Identify which cell holds the provided text, then report its (X, Y) central coordinate. 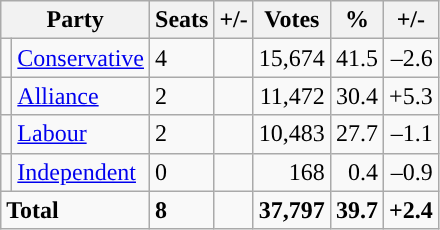
168 (292, 172)
–2.6 (410, 58)
% (356, 20)
8 (182, 210)
10,483 (292, 134)
27.7 (356, 134)
–0.9 (410, 172)
30.4 (356, 96)
15,674 (292, 58)
41.5 (356, 58)
Alliance (81, 96)
Independent (81, 172)
Votes (292, 20)
Labour (81, 134)
+5.3 (410, 96)
Seats (182, 20)
Total (76, 210)
37,797 (292, 210)
11,472 (292, 96)
Conservative (81, 58)
0.4 (356, 172)
0 (182, 172)
4 (182, 58)
–1.1 (410, 134)
+2.4 (410, 210)
Party (76, 20)
39.7 (356, 210)
